Return [x, y] of the center of cell containing provided text 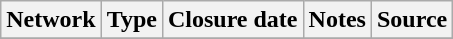
Source [412, 20]
Network [51, 20]
Type [132, 20]
Notes [337, 20]
Closure date [232, 20]
